Identify which cell holds the provided text, then report its (x, y) central coordinate. 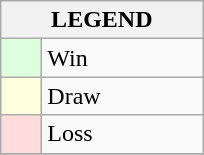
LEGEND (102, 20)
Draw (122, 96)
Loss (122, 134)
Win (122, 58)
